Search for the cell housing the specified text and yield its (X, Y) center coordinate. 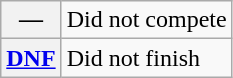
DNF (31, 58)
Did not compete (146, 20)
— (31, 20)
Did not finish (146, 58)
